Output the (X, Y) coordinate of the center of the cell containing the given text.  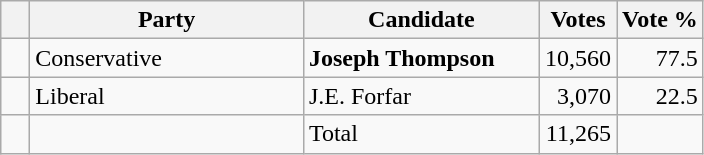
Votes (578, 20)
Total (421, 134)
11,265 (578, 134)
Liberal (167, 96)
Party (167, 20)
10,560 (578, 58)
Candidate (421, 20)
J.E. Forfar (421, 96)
Conservative (167, 58)
Vote % (660, 20)
3,070 (578, 96)
77.5 (660, 58)
22.5 (660, 96)
Joseph Thompson (421, 58)
